Identify which cell holds the provided text, then report its (x, y) central coordinate. 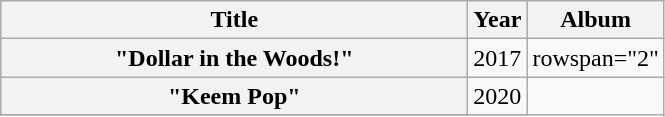
2017 (498, 58)
Title (234, 20)
Album (596, 20)
"Dollar in the Woods!" (234, 58)
Year (498, 20)
2020 (498, 96)
rowspan="2" (596, 58)
"Keem Pop" (234, 96)
